Search for the cell housing the specified text and yield its (X, Y) center coordinate. 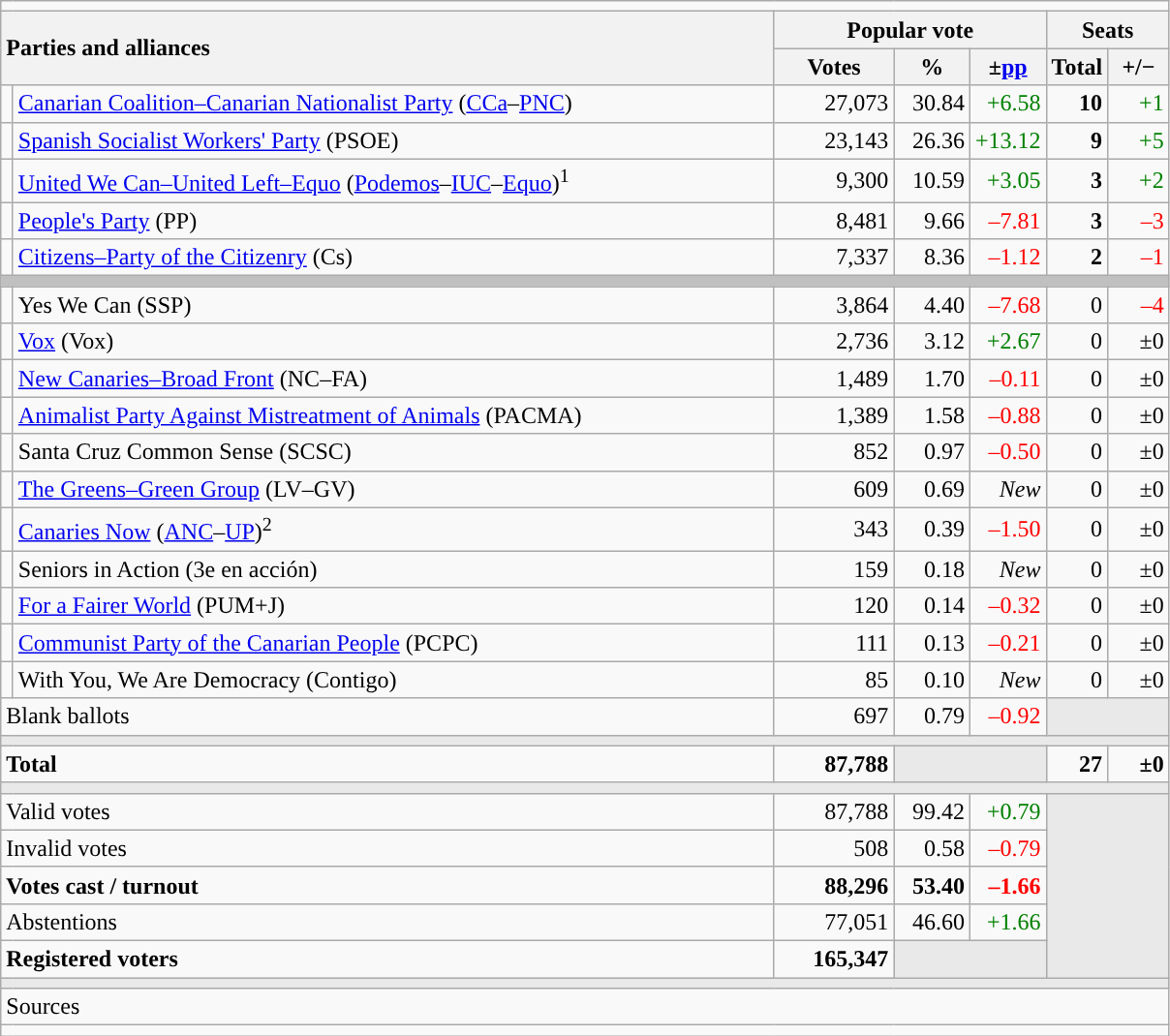
–0.21 (1007, 643)
Votes cast / turnout (387, 885)
–7.81 (1007, 221)
Yes We Can (SSP) (393, 305)
Santa Cruz Common Sense (SCSC) (393, 452)
165,347 (834, 959)
8,481 (834, 221)
697 (834, 716)
Communist Party of the Canarian People (PCPC) (393, 643)
–0.88 (1007, 415)
9 (1077, 140)
1,489 (834, 379)
–0.79 (1007, 848)
New Canaries–Broad Front (NC–FA) (393, 379)
–4 (1139, 305)
% (932, 67)
4.40 (932, 305)
People's Party (PP) (393, 221)
2 (1077, 258)
Sources (585, 1007)
With You, We Are Democracy (Contigo) (393, 680)
0.97 (932, 452)
United We Can–United Left–Equo (Podemos–IUC–Equo)1 (393, 180)
Vox (Vox) (393, 342)
–0.92 (1007, 716)
+/− (1139, 67)
9,300 (834, 180)
–1.66 (1007, 885)
Animalist Party Against Mistreatment of Animals (PACMA) (393, 415)
0.10 (932, 680)
85 (834, 680)
–3 (1139, 221)
±pp (1007, 67)
–0.11 (1007, 379)
–1 (1139, 258)
53.40 (932, 885)
508 (834, 848)
3.12 (932, 342)
Seniors in Action (3e en acción) (393, 569)
For a Fairer World (PUM+J) (393, 606)
852 (834, 452)
0.13 (932, 643)
26.36 (932, 140)
0.14 (932, 606)
0.79 (932, 716)
343 (834, 529)
120 (834, 606)
0.18 (932, 569)
1.58 (932, 415)
Invalid votes (387, 848)
Popular vote (910, 30)
77,051 (834, 922)
–0.32 (1007, 606)
7,337 (834, 258)
+2.67 (1007, 342)
+1 (1139, 104)
88,296 (834, 885)
23,143 (834, 140)
+0.79 (1007, 811)
–0.50 (1007, 452)
+1.66 (1007, 922)
Citizens–Party of the Citizenry (Cs) (393, 258)
Parties and alliances (387, 48)
46.60 (932, 922)
27 (1077, 764)
10.59 (932, 180)
Registered voters (387, 959)
0.69 (932, 489)
+2 (1139, 180)
The Greens–Green Group (LV–GV) (393, 489)
3,864 (834, 305)
–1.50 (1007, 529)
Seats (1108, 30)
–7.68 (1007, 305)
9.66 (932, 221)
1,389 (834, 415)
+13.12 (1007, 140)
Spanish Socialist Workers' Party (PSOE) (393, 140)
8.36 (932, 258)
Abstentions (387, 922)
111 (834, 643)
Blank ballots (387, 716)
0.58 (932, 848)
Votes (834, 67)
10 (1077, 104)
99.42 (932, 811)
609 (834, 489)
159 (834, 569)
+6.58 (1007, 104)
Canarian Coalition–Canarian Nationalist Party (CCa–PNC) (393, 104)
Canaries Now (ANC–UP)2 (393, 529)
27,073 (834, 104)
+5 (1139, 140)
30.84 (932, 104)
0.39 (932, 529)
–1.12 (1007, 258)
+3.05 (1007, 180)
Valid votes (387, 811)
1.70 (932, 379)
2,736 (834, 342)
